Identify which cell holds the provided text, then report its (x, y) central coordinate. 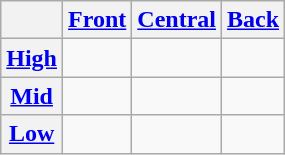
Central (177, 20)
High (32, 58)
Mid (32, 96)
Front (98, 20)
Back (254, 20)
Low (32, 134)
